Identify which cell holds the provided text, then report its [x, y] central coordinate. 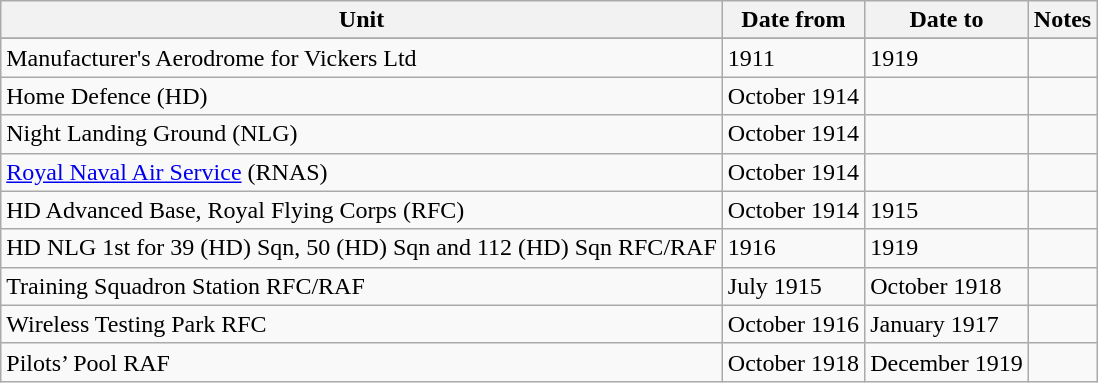
Date to [947, 20]
HD NLG 1st for 39 (HD) Sqn, 50 (HD) Sqn and 112 (HD) Sqn RFC/RAF [362, 248]
Manufacturer's Aerodrome for Vickers Ltd [362, 58]
Wireless Testing Park RFC [362, 324]
1915 [947, 210]
Notes [1062, 20]
Unit [362, 20]
Night Landing Ground (NLG) [362, 134]
October 1916 [793, 324]
1916 [793, 248]
Royal Naval Air Service (RNAS) [362, 172]
Home Defence (HD) [362, 96]
January 1917 [947, 324]
July 1915 [793, 286]
Training Squadron Station RFC/RAF [362, 286]
December 1919 [947, 362]
Date from [793, 20]
HD Advanced Base, Royal Flying Corps (RFC) [362, 210]
1911 [793, 58]
Pilots’ Pool RAF [362, 362]
